Identify which cell holds the provided text, then report its (x, y) central coordinate. 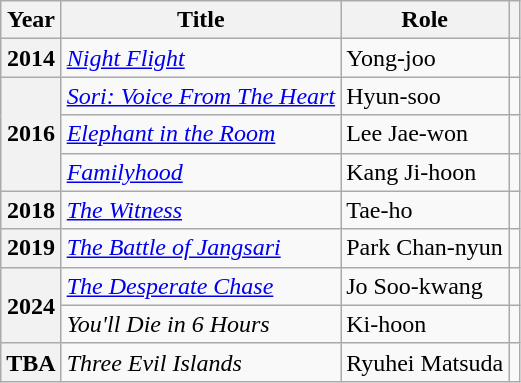
Jo Soo-kwang (425, 286)
2024 (31, 305)
2014 (31, 58)
Park Chan-nyun (425, 248)
Hyun-soo (425, 96)
Year (31, 20)
Kang Ji-hoon (425, 172)
2019 (31, 248)
You'll Die in 6 Hours (200, 324)
The Desperate Chase (200, 286)
Yong-joo (425, 58)
2016 (31, 134)
Lee Jae-won (425, 134)
Night Flight (200, 58)
The Witness (200, 210)
The Battle of Jangsari (200, 248)
Elephant in the Room (200, 134)
Ryuhei Matsuda (425, 362)
TBA (31, 362)
Tae-ho (425, 210)
2018 (31, 210)
Sori: Voice From The Heart (200, 96)
Role (425, 20)
Familyhood (200, 172)
Title (200, 20)
Ki-hoon (425, 324)
Three Evil Islands (200, 362)
